Scan for the cell matching the given text and deliver its (X, Y) coordinate at center. 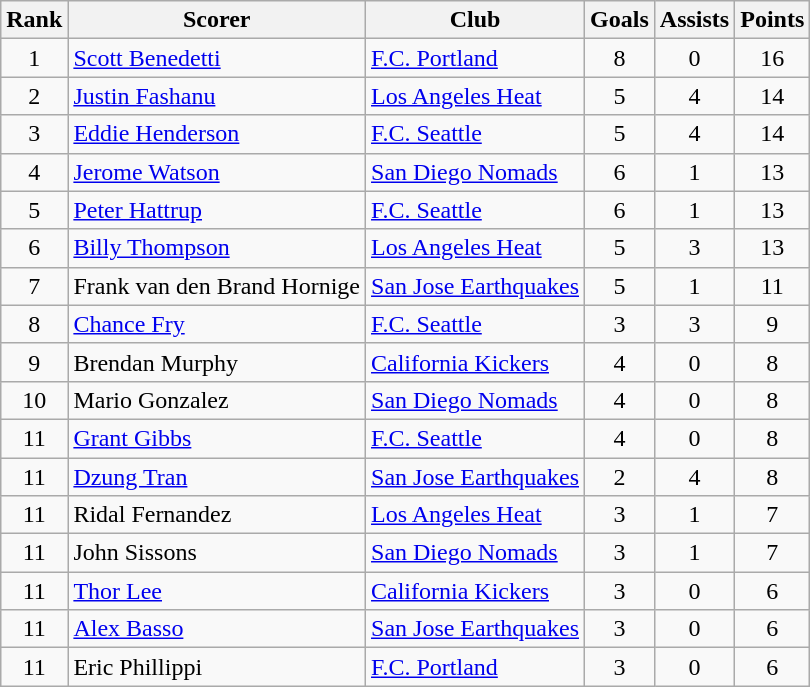
Justin Fashanu (217, 96)
Grant Gibbs (217, 438)
16 (772, 58)
Scott Benedetti (217, 58)
Billy Thompson (217, 248)
Dzung Tran (217, 477)
Points (772, 20)
Club (476, 20)
Jerome Watson (217, 172)
Mario Gonzalez (217, 400)
Chance Fry (217, 324)
John Sissons (217, 553)
Alex Basso (217, 629)
Eddie Henderson (217, 134)
Thor Lee (217, 591)
10 (34, 400)
Frank van den Brand Hornige (217, 286)
Eric Phillippi (217, 667)
Ridal Fernandez (217, 515)
Rank (34, 20)
Assists (694, 20)
Peter Hattrup (217, 210)
Brendan Murphy (217, 362)
Goals (620, 20)
Scorer (217, 20)
